Detect which cell encompasses the target text, then output its (x, y) center coordinate. 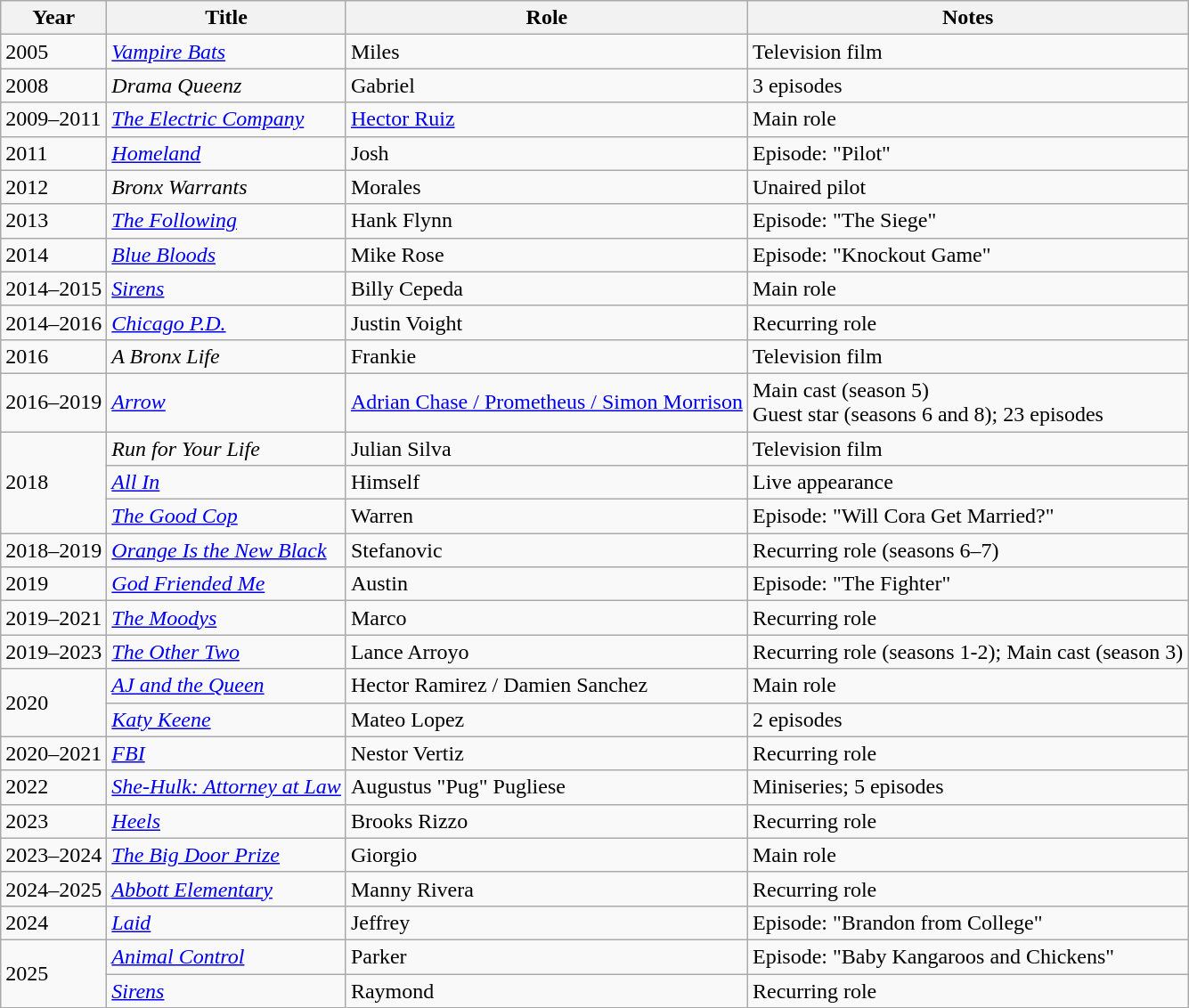
2014 (53, 255)
Unaired pilot (967, 187)
The Following (226, 221)
She-Hulk: Attorney at Law (226, 787)
Miles (547, 52)
Parker (547, 956)
Katy Keene (226, 719)
Josh (547, 153)
2014–2016 (53, 322)
2011 (53, 153)
Stefanovic (547, 550)
Episode: "The Siege" (967, 221)
2018–2019 (53, 550)
Nestor Vertiz (547, 753)
2016–2019 (53, 402)
The Moodys (226, 618)
Episode: "Brandon from College" (967, 923)
Hector Ramirez / Damien Sanchez (547, 686)
Main cast (season 5)Guest star (seasons 6 and 8); 23 episodes (967, 402)
Vampire Bats (226, 52)
Hank Flynn (547, 221)
2023–2024 (53, 855)
AJ and the Queen (226, 686)
2008 (53, 85)
2005 (53, 52)
Mike Rose (547, 255)
Miniseries; 5 episodes (967, 787)
2019 (53, 584)
Himself (547, 483)
2019–2023 (53, 652)
Julian Silva (547, 448)
Lance Arroyo (547, 652)
The Other Two (226, 652)
The Big Door Prize (226, 855)
3 episodes (967, 85)
2012 (53, 187)
Arrow (226, 402)
Manny Rivera (547, 889)
Recurring role (seasons 6–7) (967, 550)
Brooks Rizzo (547, 821)
Adrian Chase / Prometheus / Simon Morrison (547, 402)
The Electric Company (226, 119)
2023 (53, 821)
Giorgio (547, 855)
Warren (547, 516)
Bronx Warrants (226, 187)
A Bronx Life (226, 356)
Year (53, 18)
Live appearance (967, 483)
Jeffrey (547, 923)
2020–2021 (53, 753)
Augustus "Pug" Pugliese (547, 787)
Blue Bloods (226, 255)
All In (226, 483)
2020 (53, 703)
Austin (547, 584)
Notes (967, 18)
Homeland (226, 153)
Billy Cepeda (547, 289)
2014–2015 (53, 289)
Role (547, 18)
Justin Voight (547, 322)
2022 (53, 787)
Orange Is the New Black (226, 550)
Episode: "The Fighter" (967, 584)
Animal Control (226, 956)
2024–2025 (53, 889)
Run for Your Life (226, 448)
2 episodes (967, 719)
Episode: "Pilot" (967, 153)
Marco (547, 618)
Chicago P.D. (226, 322)
Gabriel (547, 85)
Heels (226, 821)
Hector Ruiz (547, 119)
2019–2021 (53, 618)
Raymond (547, 991)
2009–2011 (53, 119)
FBI (226, 753)
Episode: "Will Cora Get Married?" (967, 516)
2016 (53, 356)
Drama Queenz (226, 85)
2025 (53, 973)
God Friended Me (226, 584)
Abbott Elementary (226, 889)
Recurring role (seasons 1-2); Main cast (season 3) (967, 652)
Episode: "Knockout Game" (967, 255)
Mateo Lopez (547, 719)
Morales (547, 187)
Frankie (547, 356)
Laid (226, 923)
Episode: "Baby Kangaroos and Chickens" (967, 956)
2024 (53, 923)
2018 (53, 482)
The Good Cop (226, 516)
Title (226, 18)
2013 (53, 221)
